Determine the (X, Y) coordinate at the center of the cell enclosing the given text.  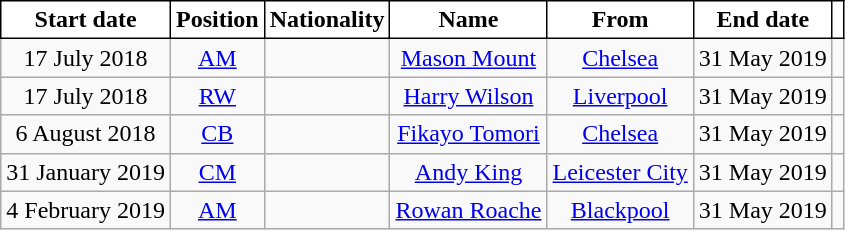
CB (217, 134)
Leicester City (620, 172)
RW (217, 96)
From (620, 20)
Liverpool (620, 96)
Name (468, 20)
Blackpool (620, 210)
Harry Wilson (468, 96)
4 February 2019 (86, 210)
31 January 2019 (86, 172)
Position (217, 20)
Mason Mount (468, 58)
Start date (86, 20)
Rowan Roache (468, 210)
Fikayo Tomori (468, 134)
End date (762, 20)
Nationality (327, 20)
6 August 2018 (86, 134)
CM (217, 172)
Andy King (468, 172)
